Detect which cell encompasses the target text, then output its (X, Y) center coordinate. 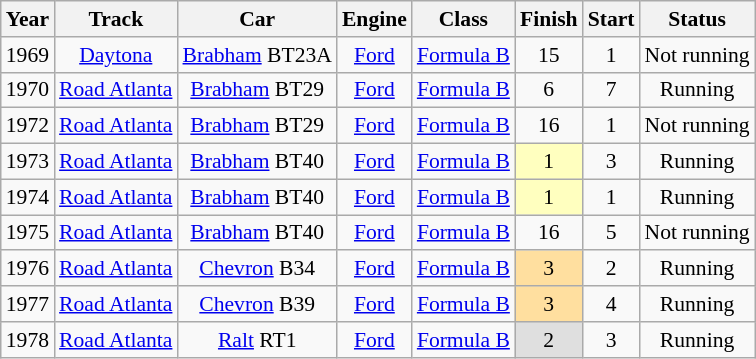
Brabham BT23A (256, 55)
15 (549, 55)
Chevron B39 (256, 304)
Start (612, 19)
Finish (549, 19)
7 (612, 90)
Car (256, 19)
Ralt RT1 (256, 340)
1978 (28, 340)
1970 (28, 90)
5 (612, 233)
4 (612, 304)
Track (116, 19)
1976 (28, 269)
Status (698, 19)
Class (464, 19)
1973 (28, 162)
1977 (28, 304)
Engine (374, 19)
6 (549, 90)
1972 (28, 126)
1969 (28, 55)
Year (28, 19)
1975 (28, 233)
Daytona (116, 55)
1974 (28, 197)
Chevron B34 (256, 269)
